Return the [x, y] coordinate for the center point of the cell that contains the specified text.  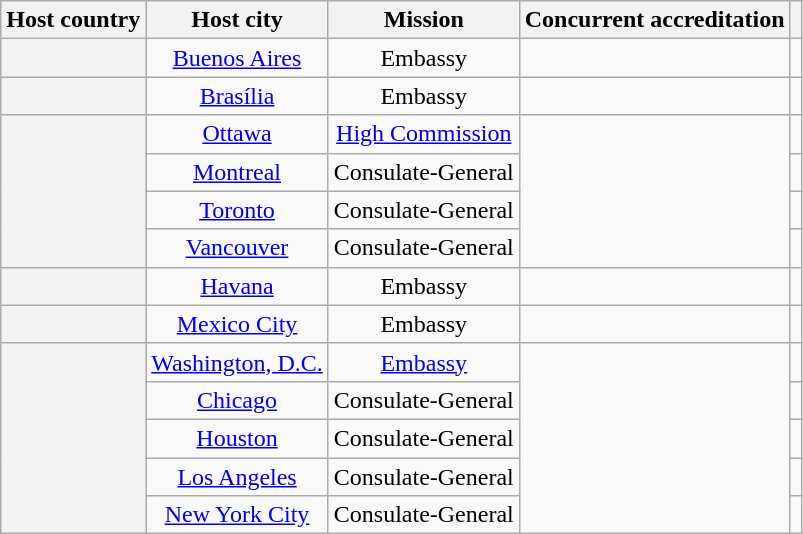
Vancouver [237, 248]
Chicago [237, 400]
Toronto [237, 210]
Washington, D.C. [237, 362]
Los Angeles [237, 477]
Brasília [237, 96]
High Commission [424, 134]
Concurrent accreditation [654, 20]
Ottawa [237, 134]
Host country [74, 20]
Havana [237, 286]
Buenos Aires [237, 58]
Mission [424, 20]
New York City [237, 515]
Houston [237, 438]
Montreal [237, 172]
Host city [237, 20]
Mexico City [237, 324]
